Find where the given text appears and provide that cell's center as (x, y) coordinate. 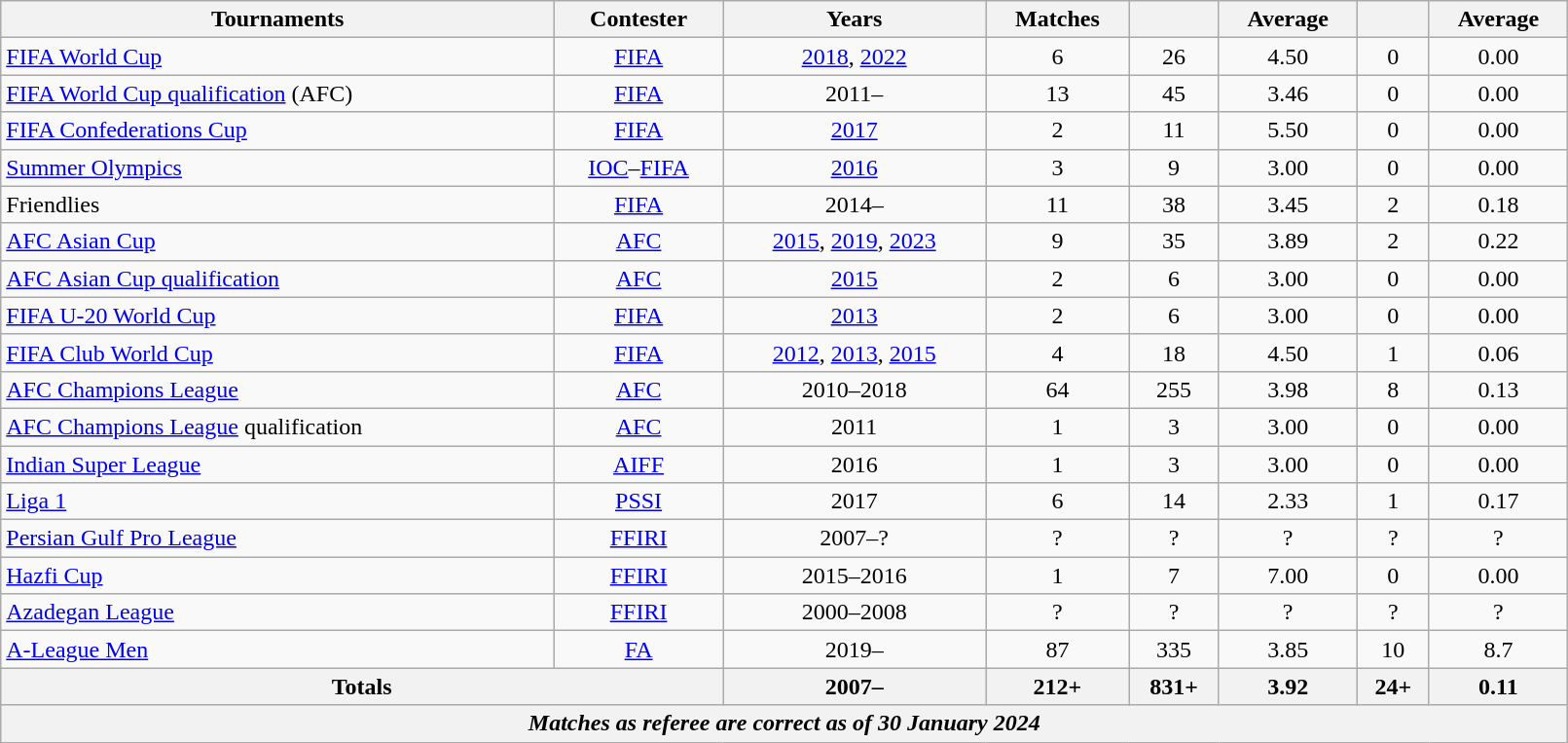
2007–? (855, 539)
FIFA U-20 World Cup (278, 316)
255 (1174, 390)
2018, 2022 (855, 56)
2012, 2013, 2015 (855, 353)
0.13 (1499, 390)
Hazfi Cup (278, 576)
3.45 (1289, 204)
Contester (638, 19)
8 (1394, 390)
2015–2016 (855, 576)
Friendlies (278, 204)
0.17 (1499, 502)
10 (1394, 650)
2019– (855, 650)
FA (638, 650)
0.11 (1499, 687)
87 (1057, 650)
Summer Olympics (278, 167)
FIFA Club World Cup (278, 353)
2013 (855, 316)
Azadegan League (278, 613)
AIFF (638, 464)
Indian Super League (278, 464)
4 (1057, 353)
212+ (1057, 687)
Matches (1057, 19)
2000–2008 (855, 613)
3.89 (1289, 241)
14 (1174, 502)
24+ (1394, 687)
2015 (855, 279)
45 (1174, 93)
2014– (855, 204)
7.00 (1289, 576)
AFC Asian Cup qualification (278, 279)
FIFA World Cup qualification (AFC) (278, 93)
18 (1174, 353)
2015, 2019, 2023 (855, 241)
Matches as referee are correct as of 30 January 2024 (784, 724)
38 (1174, 204)
3.98 (1289, 390)
2.33 (1289, 502)
FIFA World Cup (278, 56)
335 (1174, 650)
5.50 (1289, 130)
7 (1174, 576)
A-League Men (278, 650)
Years (855, 19)
2010–2018 (855, 390)
3.85 (1289, 650)
3.46 (1289, 93)
Totals (362, 687)
2011 (855, 427)
PSSI (638, 502)
3.92 (1289, 687)
AFC Champions League qualification (278, 427)
2007– (855, 687)
0.22 (1499, 241)
IOC–FIFA (638, 167)
Tournaments (278, 19)
0.18 (1499, 204)
AFC Asian Cup (278, 241)
0.06 (1499, 353)
35 (1174, 241)
26 (1174, 56)
FIFA Confederations Cup (278, 130)
13 (1057, 93)
Persian Gulf Pro League (278, 539)
831+ (1174, 687)
AFC Champions League (278, 390)
Liga 1 (278, 502)
64 (1057, 390)
8.7 (1499, 650)
2011– (855, 93)
